Find where the given text appears and provide that cell's center as (x, y) coordinate. 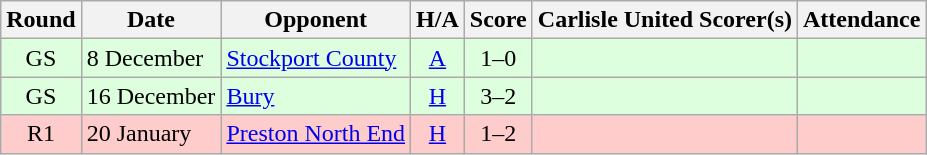
1–0 (498, 58)
Stockport County (316, 58)
Bury (316, 96)
R1 (41, 134)
20 January (151, 134)
H/A (438, 20)
Round (41, 20)
Opponent (316, 20)
Preston North End (316, 134)
Date (151, 20)
Carlisle United Scorer(s) (664, 20)
A (438, 58)
16 December (151, 96)
Score (498, 20)
3–2 (498, 96)
1–2 (498, 134)
8 December (151, 58)
Attendance (862, 20)
